Provide the (X, Y) coordinate of the cell's center where the given text is located.  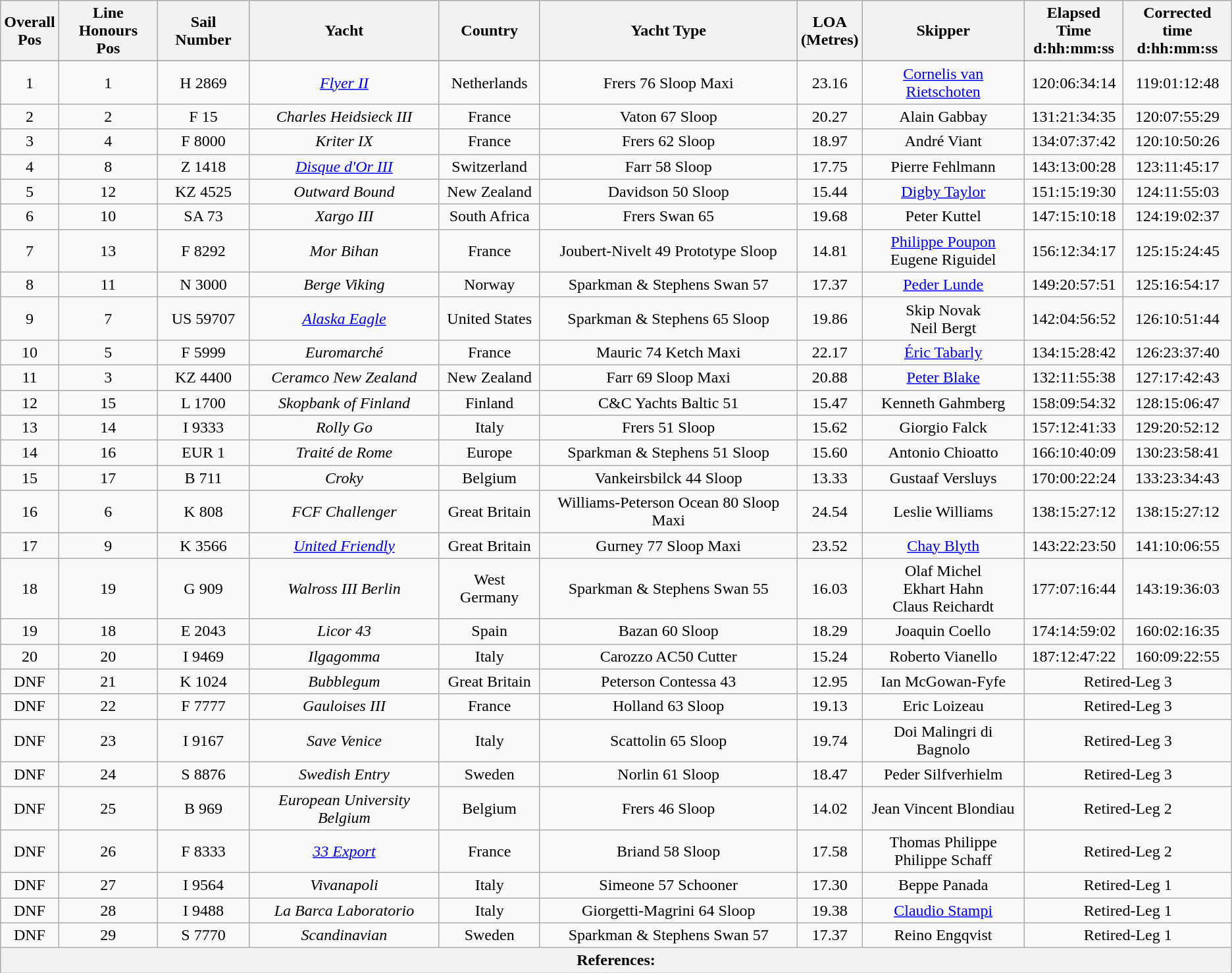
124:11:55:03 (1178, 192)
Traité de Rome (344, 453)
Elapsed Timed:hh:mm:ss (1073, 31)
Antonio Chioatto (943, 453)
Vankeirsbilck 44 Sloop (669, 478)
Skip Novak Neil Bergt (943, 319)
Yacht (344, 31)
12.95 (831, 681)
133:23:34:43 (1178, 478)
129:20:52:12 (1178, 428)
13.33 (831, 478)
120:06:34:14 (1073, 83)
134:15:28:42 (1073, 352)
F 8000 (204, 142)
La Barca Laboratorio (344, 910)
15.62 (831, 428)
19.74 (831, 740)
Norway (489, 284)
Giorgio Falck (943, 428)
27 (108, 885)
Williams-Peterson Ocean 80 Sloop Maxi (669, 512)
126:10:51:44 (1178, 319)
Pierre Fehlmann (943, 167)
Beppe Panada (943, 885)
Disque d'Or III (344, 167)
Europe (489, 453)
160:09:22:55 (1178, 656)
Corrected time d:hh:mm:ss (1178, 31)
Philippe Poupon Eugene Riguidel (943, 250)
I 9564 (204, 885)
Euromarché (344, 352)
Kenneth Gahmberg (943, 402)
143:22:23:50 (1073, 546)
Gurney 77 Sloop Maxi (669, 546)
Peterson Contessa 43 (669, 681)
André Viant (943, 142)
130:23:58:41 (1178, 453)
N 3000 (204, 284)
Peter Blake (943, 377)
24 (108, 774)
126:23:37:40 (1178, 352)
21 (108, 681)
158:09:54:32 (1073, 402)
Sail Number (204, 31)
Bubblegum (344, 681)
174:14:59:02 (1073, 631)
United States (489, 319)
17.58 (831, 851)
132:11:55:38 (1073, 377)
Frers 62 Sloop (669, 142)
Scattolin 65 Sloop (669, 740)
123:11:45:17 (1178, 167)
Peter Kuttel (943, 217)
14.81 (831, 250)
LOA(Metres) (831, 31)
Alaska Eagle (344, 319)
24.54 (831, 512)
16.03 (831, 589)
23 (108, 740)
125:15:24:45 (1178, 250)
F 8292 (204, 250)
Claudio Stampi (943, 910)
Gustaaf Versluys (943, 478)
29 (108, 935)
131:21:34:35 (1073, 117)
170:00:22:24 (1073, 478)
H 2869 (204, 83)
Overall Pos (30, 31)
Line Honours Pos (108, 31)
120:10:50:26 (1178, 142)
Licor 43 (344, 631)
South Africa (489, 217)
125:16:54:17 (1178, 284)
Ilgagomma (344, 656)
Vaton 67 Sloop (669, 117)
Swedish Entry (344, 774)
143:19:36:03 (1178, 589)
United Friendly (344, 546)
Skipper (943, 31)
18.29 (831, 631)
Finland (489, 402)
Berge Viking (344, 284)
Carozzo AC50 Cutter (669, 656)
K 1024 (204, 681)
Doi Malingri di Bagnolo (943, 740)
Peder Silfverhielm (943, 774)
L 1700 (204, 402)
26 (108, 851)
B 969 (204, 808)
33 Export (344, 851)
23.52 (831, 546)
Norlin 61 Sloop (669, 774)
Flyer II (344, 83)
Spain (489, 631)
Digby Taylor (943, 192)
157:12:41:33 (1073, 428)
Leslie Williams (943, 512)
Joubert-Nivelt 49 Prototype Sloop (669, 250)
187:12:47:22 (1073, 656)
151:15:19:30 (1073, 192)
15.47 (831, 402)
15.24 (831, 656)
Outward Bound (344, 192)
127:17:42:43 (1178, 377)
G 909 (204, 589)
West Germany (489, 589)
166:10:40:09 (1073, 453)
15.44 (831, 192)
Country (489, 31)
147:15:10:18 (1073, 217)
Simeone 57 Schooner (669, 885)
19.68 (831, 217)
F 5999 (204, 352)
Reino Engqvist (943, 935)
Gauloises III (344, 706)
18.47 (831, 774)
134:07:37:42 (1073, 142)
177:07:16:44 (1073, 589)
Walross III Berlin (344, 589)
Charles Heidsieck III (344, 117)
Netherlands (489, 83)
I 9333 (204, 428)
F 15 (204, 117)
Skopbank of Finland (344, 402)
Frers Swan 65 (669, 217)
KZ 4525 (204, 192)
Z 1418 (204, 167)
Rolly Go (344, 428)
Ceramco New Zealand (344, 377)
19.13 (831, 706)
K 3566 (204, 546)
Cornelis van Rietschoten (943, 83)
Bazan 60 Sloop (669, 631)
19.38 (831, 910)
Holland 63 Sloop (669, 706)
22 (108, 706)
FCF Challenger (344, 512)
15.60 (831, 453)
Alain Gabbay (943, 117)
19.86 (831, 319)
Olaf Michel Ekhart Hahn Claus Reichardt (943, 589)
B 711 (204, 478)
124:19:02:37 (1178, 217)
Croky (344, 478)
160:02:16:35 (1178, 631)
Switzerland (489, 167)
128:15:06:47 (1178, 402)
K 808 (204, 512)
Chay Blyth (943, 546)
US 59707 (204, 319)
Jean Vincent Blondiau (943, 808)
S 7770 (204, 935)
Yacht Type (669, 31)
17.75 (831, 167)
E 2043 (204, 631)
Ian McGowan-Fyfe (943, 681)
F 7777 (204, 706)
119:01:12:48 (1178, 83)
18.97 (831, 142)
Farr 69 Sloop Maxi (669, 377)
European University Belgium (344, 808)
I 9469 (204, 656)
23.16 (831, 83)
Mauric 74 Ketch Maxi (669, 352)
References: (616, 960)
Frers 76 Sloop Maxi (669, 83)
17.30 (831, 885)
Sparkman & Stephens 51 Sloop (669, 453)
SA 73 (204, 217)
Éric Tabarly (943, 352)
KZ 4400 (204, 377)
25 (108, 808)
Farr 58 Sloop (669, 167)
20.27 (831, 117)
Giorgetti-Magrini 64 Sloop (669, 910)
142:04:56:52 (1073, 319)
Vivanapoli (344, 885)
Xargo III (344, 217)
22.17 (831, 352)
Peder Lunde (943, 284)
Davidson 50 Sloop (669, 192)
Frers 46 Sloop (669, 808)
120:07:55:29 (1178, 117)
C&C Yachts Baltic 51 (669, 402)
EUR 1 (204, 453)
Save Venice (344, 740)
Scandinavian (344, 935)
Mor Bihan (344, 250)
141:10:06:55 (1178, 546)
S 8876 (204, 774)
Eric Loizeau (943, 706)
28 (108, 910)
Roberto Vianello (943, 656)
Sparkman & Stephens 65 Sloop (669, 319)
I 9488 (204, 910)
Thomas Philippe Philippe Schaff (943, 851)
156:12:34:17 (1073, 250)
143:13:00:28 (1073, 167)
Frers 51 Sloop (669, 428)
Kriter IX (344, 142)
I 9167 (204, 740)
F 8333 (204, 851)
149:20:57:51 (1073, 284)
14.02 (831, 808)
20.88 (831, 377)
Joaquin Coello (943, 631)
Briand 58 Sloop (669, 851)
Sparkman & Stephens Swan 55 (669, 589)
